Return (x, y) of the center of cell containing provided text 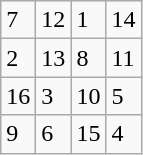
16 (18, 96)
2 (18, 58)
15 (88, 134)
13 (54, 58)
9 (18, 134)
1 (88, 20)
8 (88, 58)
4 (124, 134)
10 (88, 96)
5 (124, 96)
11 (124, 58)
6 (54, 134)
12 (54, 20)
3 (54, 96)
14 (124, 20)
7 (18, 20)
